Pinpoint the cell where the given text exists, returning its (x, y) midpoint coordinate. 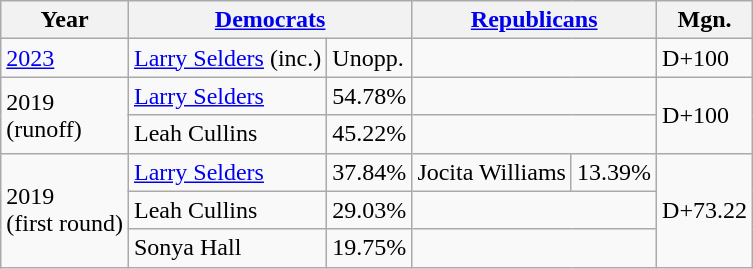
Larry Selders (inc.) (227, 58)
Year (65, 20)
Unopp. (370, 58)
Democrats (270, 20)
Jocita Williams (492, 172)
Sonya Hall (227, 248)
13.39% (614, 172)
2023 (65, 58)
Mgn. (705, 20)
37.84% (370, 172)
54.78% (370, 96)
45.22% (370, 134)
19.75% (370, 248)
2019(first round) (65, 210)
29.03% (370, 210)
Republicans (534, 20)
2019(runoff) (65, 115)
D+73.22 (705, 210)
